Search for the cell housing the specified text and yield its [x, y] center coordinate. 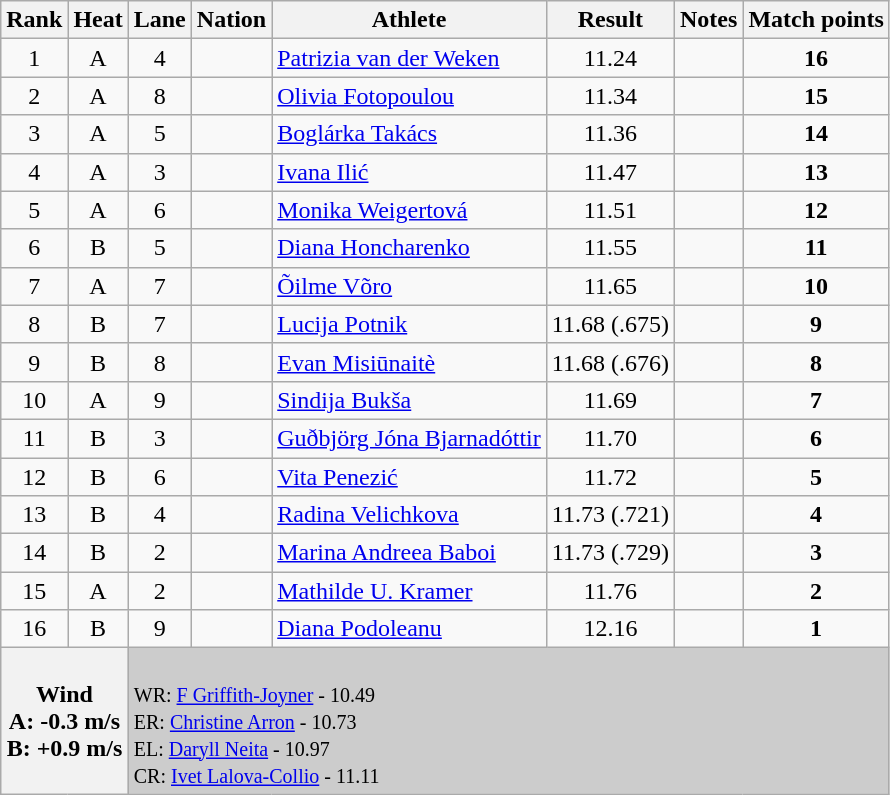
11.72 [610, 477]
11.73 (.729) [610, 553]
11.73 (.721) [610, 515]
Vita Penezić [410, 477]
11.55 [610, 248]
Notes [708, 20]
Mathilde U. Kramer [410, 591]
Marina Andreea Baboi [410, 553]
WindA: -0.3 m/sB: +0.9 m/s [64, 721]
11.68 (.675) [610, 324]
11.70 [610, 438]
Radina Velichkova [410, 515]
Guðbjörg Jóna Bjarnadóttir [410, 438]
11.69 [610, 400]
Heat [98, 20]
Rank [34, 20]
11.34 [610, 96]
Olivia Fotopoulou [410, 96]
Athlete [410, 20]
Nation [231, 20]
Sindija Bukša [410, 400]
Patrizia van der Weken [410, 58]
11.65 [610, 286]
Diana Podoleanu [410, 629]
Monika Weigertová [410, 210]
Lane [160, 20]
11.24 [610, 58]
11.36 [610, 134]
Lucija Potnik [410, 324]
11.76 [610, 591]
Match points [816, 20]
11.51 [610, 210]
12.16 [610, 629]
Õilme Võro [410, 286]
11.47 [610, 172]
WR: F Griffith-Joyner - 10.49ER: Christine Arron - 10.73 EL: Daryll Neita - 10.97CR: Ivet Lalova-Collio - 11.11 [508, 721]
Ivana Ilić [410, 172]
Result [610, 20]
11.68 (.676) [610, 362]
Diana Honcharenko [410, 248]
Evan Misiūnaitè [410, 362]
Boglárka Takács [410, 134]
